Return the (x, y) coordinate for the center point of the cell that contains the specified text.  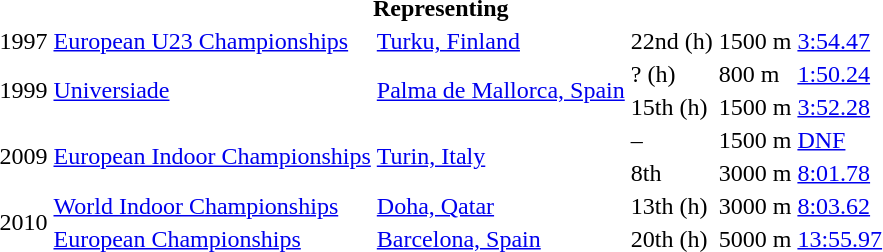
European U23 Championships (212, 41)
Universiade (212, 90)
22nd (h) (672, 41)
15th (h) (672, 107)
? (h) (672, 74)
Turku, Finland (500, 41)
Doha, Qatar (500, 206)
13th (h) (672, 206)
800 m (755, 74)
– (672, 140)
8th (672, 173)
European Indoor Championships (212, 156)
World Indoor Championships (212, 206)
Turin, Italy (500, 156)
Palma de Mallorca, Spain (500, 90)
